Return [x, y] of the center of cell containing provided text 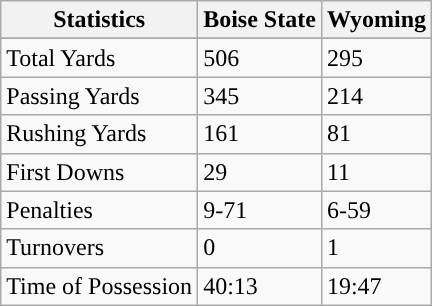
11 [376, 172]
506 [260, 58]
81 [376, 134]
161 [260, 134]
9-71 [260, 210]
Passing Yards [100, 96]
29 [260, 172]
295 [376, 58]
Turnovers [100, 248]
Time of Possession [100, 286]
First Downs [100, 172]
0 [260, 248]
19:47 [376, 286]
345 [260, 96]
214 [376, 96]
1 [376, 248]
40:13 [260, 286]
Penalties [100, 210]
Rushing Yards [100, 134]
Boise State [260, 20]
Wyoming [376, 20]
6-59 [376, 210]
Total Yards [100, 58]
Statistics [100, 20]
